Return (x, y) of the center of cell containing provided text 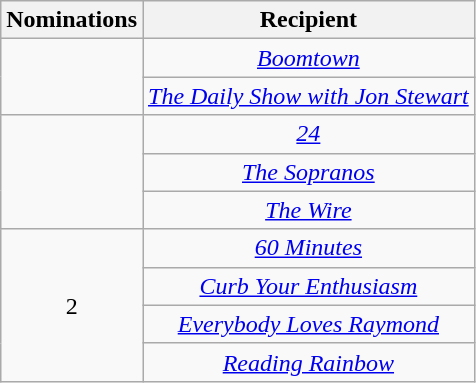
2 (72, 305)
The Sopranos (308, 172)
Recipient (308, 20)
60 Minutes (308, 248)
The Wire (308, 210)
Nominations (72, 20)
Everybody Loves Raymond (308, 324)
Curb Your Enthusiasm (308, 286)
Boomtown (308, 58)
The Daily Show with Jon Stewart (308, 96)
24 (308, 134)
Reading Rainbow (308, 362)
